From the cell containing the given text, extract its center point as [X, Y] coordinate. 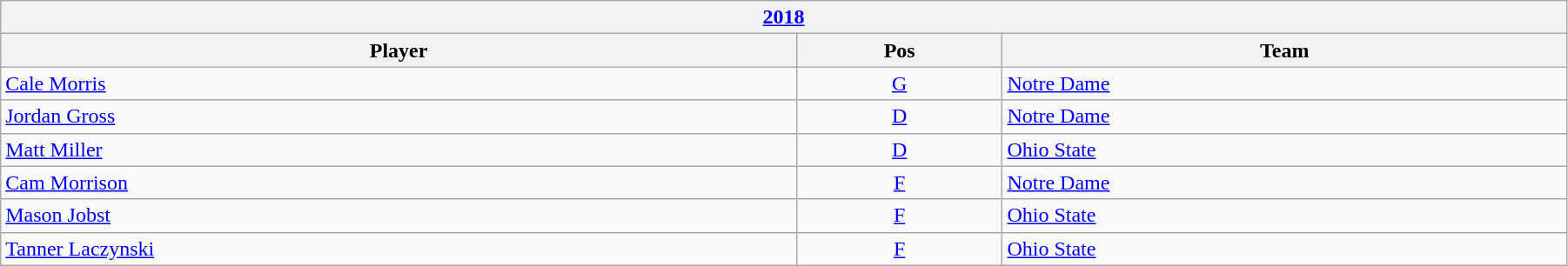
Mason Jobst [399, 216]
G [900, 83]
Matt Miller [399, 150]
Cam Morrison [399, 183]
Pos [900, 50]
2018 [784, 17]
Team [1284, 50]
Player [399, 50]
Tanner Laczynski [399, 249]
Cale Morris [399, 83]
Jordan Gross [399, 116]
